Search for the cell housing the specified text and yield its (x, y) center coordinate. 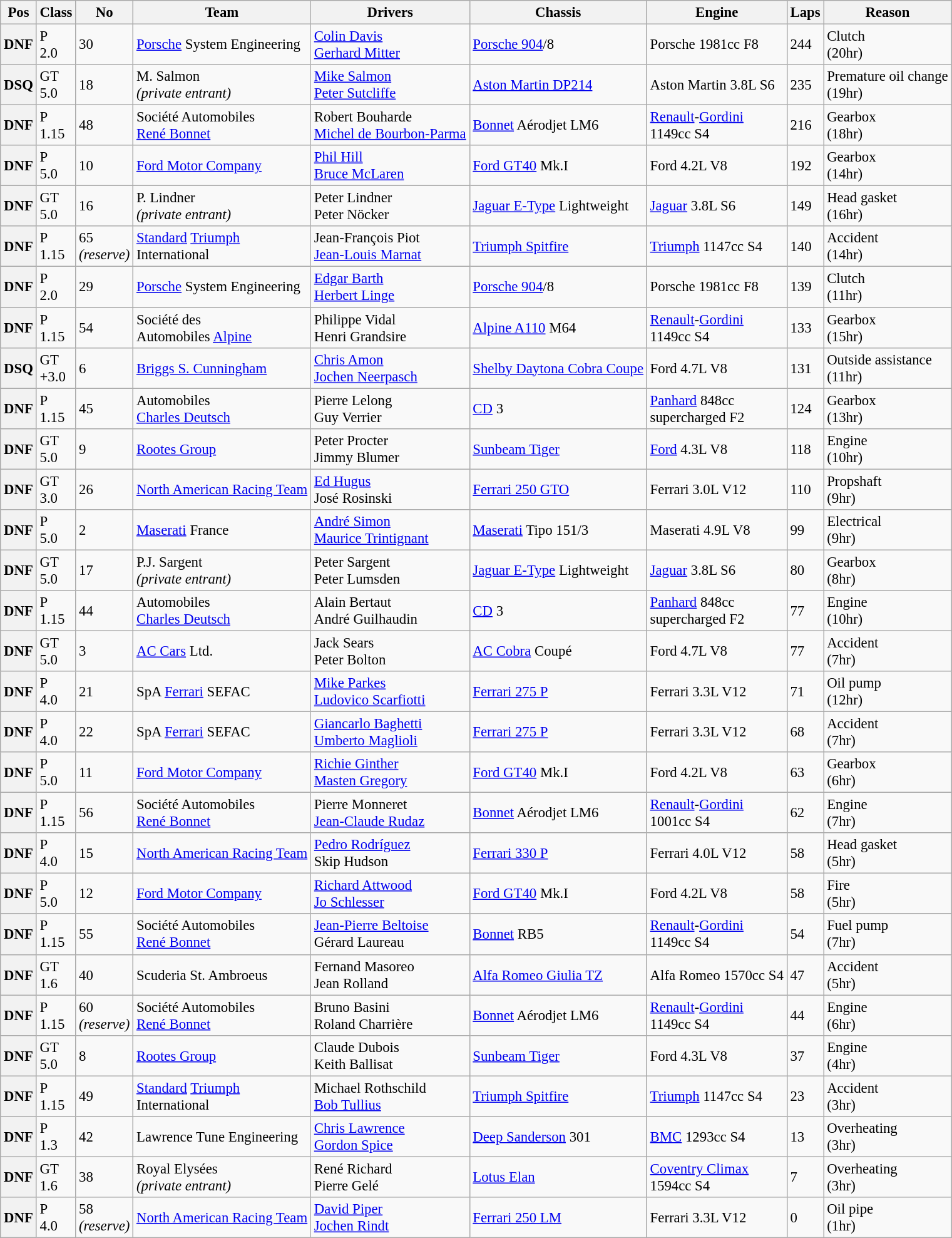
Electrical (9hr) (888, 530)
Edgar Barth Herbert Linge (390, 287)
André Simon Maurice Trintignant (390, 530)
47 (805, 974)
Pos (19, 13)
Scuderia St. Ambroeus (222, 974)
42 (105, 1137)
58(reserve) (105, 1217)
Clutch (11hr) (888, 287)
Chassis (558, 13)
Fire (5hr) (888, 894)
Pierre Lelong Guy Verrier (390, 408)
Ferrari 250 LM (558, 1217)
10 (105, 165)
235 (805, 85)
Philippe Vidal Henri Grandsire (390, 328)
Accident (5hr) (888, 974)
BMC 1293cc S4 (717, 1137)
16 (105, 207)
Engine (7hr) (888, 813)
21 (105, 691)
Engine (6hr) (888, 1016)
Giancarlo Baghetti Umberto Maglioli (390, 733)
60(reserve) (105, 1016)
Société desAutomobiles Alpine (222, 328)
Gearbox (18hr) (888, 125)
Team (222, 13)
Peter Procter Jimmy Blumer (390, 448)
Coventry Climax1594cc S4 (717, 1177)
40 (105, 974)
Phil Hill Bruce McLaren (390, 165)
Alfa Romeo Giulia TZ (558, 974)
Gearbox (6hr) (888, 773)
37 (805, 1056)
Gearbox (13hr) (888, 408)
Pierre Monneret Jean-Claude Rudaz (390, 813)
62 (805, 813)
Ferrari 250 GTO (558, 490)
Oil pump (12hr) (888, 691)
149 (805, 207)
192 (805, 165)
Peter Sargent Peter Lumsden (390, 570)
Class (56, 13)
René Richard Pierre Gelé (390, 1177)
56 (105, 813)
Gearbox (8hr) (888, 570)
Accident (3hr) (888, 1096)
Engine (4hr) (888, 1056)
Aston Martin DP214 (558, 85)
65(reserve) (105, 247)
140 (805, 247)
133 (805, 328)
GT+3.0 (56, 368)
13 (805, 1137)
124 (805, 408)
Maserati 4.9L V8 (717, 530)
Lawrence Tune Engineering (222, 1137)
Chris Amon Jochen Neerpasch (390, 368)
P. Lindner(private entrant) (222, 207)
30 (105, 45)
110 (805, 490)
68 (805, 733)
63 (805, 773)
Jean-Pierre Beltoise Gérard Laureau (390, 934)
Robert Bouharde Michel de Bourbon-Parma (390, 125)
80 (805, 570)
29 (105, 287)
GT3.0 (56, 490)
Richard Attwood Jo Schlesser (390, 894)
6 (105, 368)
Head gasket (5hr) (888, 853)
Jack Sears Peter Bolton (390, 651)
Laps (805, 13)
Ferrari 3.0L V12 (717, 490)
139 (805, 287)
216 (805, 125)
Maserati Tipo 151/3 (558, 530)
Richie Ginther Masten Gregory (390, 773)
Premature oil change (19hr) (888, 85)
Peter Lindner Peter Nöcker (390, 207)
Michael Rothschild Bob Tullius (390, 1096)
Ferrari 330 P (558, 853)
244 (805, 45)
131 (805, 368)
18 (105, 85)
Gearbox (15hr) (888, 328)
Deep Sanderson 301 (558, 1137)
15 (105, 853)
Oil pipe (1hr) (888, 1217)
26 (105, 490)
Engine (717, 13)
No (105, 13)
P.J. Sargent(private entrant) (222, 570)
Ed Hugus José Rosinski (390, 490)
Pedro Rodríguez Skip Hudson (390, 853)
45 (105, 408)
118 (805, 448)
23 (805, 1096)
P1.3 (56, 1137)
2 (105, 530)
Fernand Masoreo Jean Rolland (390, 974)
Ferrari 4.0L V12 (717, 853)
Accident (14hr) (888, 247)
0 (805, 1217)
Reason (888, 13)
Alpine A110 M64 (558, 328)
Outside assistance (11hr) (888, 368)
Colin Davis Gerhard Mitter (390, 45)
22 (105, 733)
David Piper Jochen Rindt (390, 1217)
48 (105, 125)
M. Salmon(private entrant) (222, 85)
38 (105, 1177)
Head gasket (16hr) (888, 207)
Drivers (390, 13)
Jean-François Piot Jean-Louis Marnat (390, 247)
Propshaft (9hr) (888, 490)
Mike Parkes Ludovico Scarfiotti (390, 691)
3 (105, 651)
AC Cars Ltd. (222, 651)
Bruno Basini Roland Charrière (390, 1016)
99 (805, 530)
71 (805, 691)
49 (105, 1096)
Alain Bertaut André Guilhaudin (390, 611)
7 (805, 1177)
Aston Martin 3.8L S6 (717, 85)
Gearbox (14hr) (888, 165)
Bonnet RB5 (558, 934)
Fuel pump (7hr) (888, 934)
Maserati France (222, 530)
Alfa Romeo 1570cc S4 (717, 974)
Chris Lawrence Gordon Spice (390, 1137)
17 (105, 570)
Briggs S. Cunningham (222, 368)
Renault-Gordini1001cc S4 (717, 813)
9 (105, 448)
8 (105, 1056)
Royal Elysées(private entrant) (222, 1177)
55 (105, 934)
Shelby Daytona Cobra Coupe (558, 368)
Mike Salmon Peter Sutcliffe (390, 85)
AC Cobra Coupé (558, 651)
11 (105, 773)
Lotus Elan (558, 1177)
Claude Dubois Keith Ballisat (390, 1056)
12 (105, 894)
Clutch (20hr) (888, 45)
